Search for the cell housing the specified text and yield its (x, y) center coordinate. 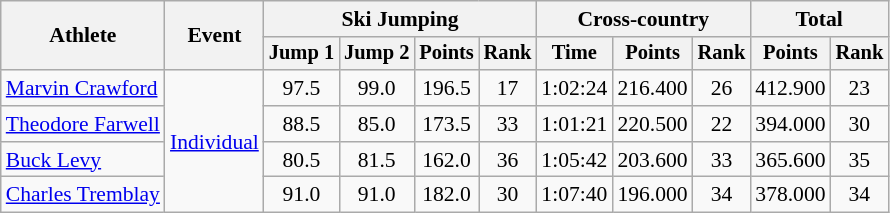
Charles Tremblay (83, 195)
Time (574, 54)
162.0 (446, 160)
Event (214, 36)
81.5 (376, 160)
220.500 (652, 124)
23 (860, 88)
Jump 2 (376, 54)
88.5 (302, 124)
Ski Jumping (400, 19)
Cross-country (643, 19)
17 (508, 88)
Total (819, 19)
85.0 (376, 124)
1:01:21 (574, 124)
99.0 (376, 88)
1:05:42 (574, 160)
Jump 1 (302, 54)
216.400 (652, 88)
Marvin Crawford (83, 88)
Individual (214, 141)
26 (722, 88)
1:07:40 (574, 195)
Buck Levy (83, 160)
Theodore Farwell (83, 124)
22 (722, 124)
196.000 (652, 195)
182.0 (446, 195)
378.000 (790, 195)
203.600 (652, 160)
394.000 (790, 124)
36 (508, 160)
196.5 (446, 88)
412.900 (790, 88)
365.600 (790, 160)
Athlete (83, 36)
80.5 (302, 160)
35 (860, 160)
173.5 (446, 124)
97.5 (302, 88)
1:02:24 (574, 88)
